Pinpoint the cell where the given text exists, returning its (x, y) midpoint coordinate. 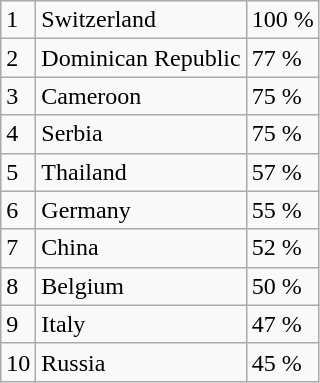
45 % (282, 362)
Dominican Republic (141, 58)
10 (18, 362)
57 % (282, 172)
4 (18, 134)
Thailand (141, 172)
Switzerland (141, 20)
77 % (282, 58)
8 (18, 286)
55 % (282, 210)
9 (18, 324)
Serbia (141, 134)
52 % (282, 248)
Russia (141, 362)
50 % (282, 286)
China (141, 248)
5 (18, 172)
100 % (282, 20)
2 (18, 58)
Germany (141, 210)
Cameroon (141, 96)
47 % (282, 324)
6 (18, 210)
Belgium (141, 286)
7 (18, 248)
3 (18, 96)
Italy (141, 324)
1 (18, 20)
